For the text-containing cell, return its midpoint in [X, Y] coordinate format. 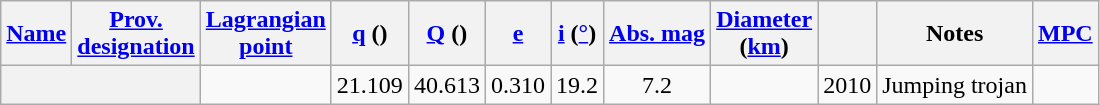
Diameter(km) [764, 34]
Lagrangianpoint [266, 34]
21.109 [370, 85]
Notes [955, 34]
MPC [1065, 34]
i (°) [576, 34]
e [518, 34]
Q () [446, 34]
Jumping trojan [955, 85]
q () [370, 34]
7.2 [658, 85]
2010 [848, 85]
19.2 [576, 85]
Name [36, 34]
Prov.designation [136, 34]
0.310 [518, 85]
Abs. mag [658, 34]
40.613 [446, 85]
